Output the [x, y] coordinate of the center of the cell containing the given text.  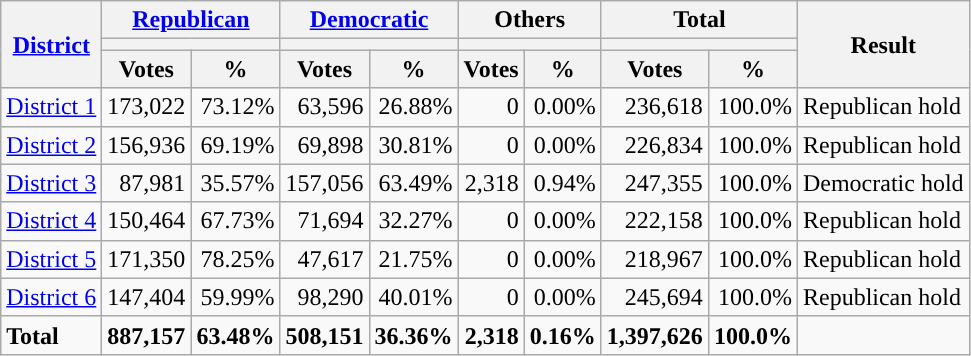
District 4 [52, 221]
69,898 [324, 145]
26.88% [414, 107]
1,397,626 [654, 335]
21.75% [414, 259]
508,151 [324, 335]
District 6 [52, 297]
36.36% [414, 335]
Democratic [369, 20]
35.57% [236, 183]
30.81% [414, 145]
73.12% [236, 107]
78.25% [236, 259]
District 1 [52, 107]
245,694 [654, 297]
247,355 [654, 183]
226,834 [654, 145]
District 2 [52, 145]
171,350 [146, 259]
98,290 [324, 297]
236,618 [654, 107]
887,157 [146, 335]
59.99% [236, 297]
63.48% [236, 335]
0.16% [562, 335]
District 3 [52, 183]
40.01% [414, 297]
147,404 [146, 297]
0.94% [562, 183]
63,596 [324, 107]
63.49% [414, 183]
218,967 [654, 259]
87,981 [146, 183]
157,056 [324, 183]
173,022 [146, 107]
Democratic hold [883, 183]
150,464 [146, 221]
156,936 [146, 145]
222,158 [654, 221]
District 5 [52, 259]
Republican [191, 20]
32.27% [414, 221]
71,694 [324, 221]
47,617 [324, 259]
Others [530, 20]
Result [883, 44]
69.19% [236, 145]
District [52, 44]
67.73% [236, 221]
